Return (x, y) of the center of cell containing provided text 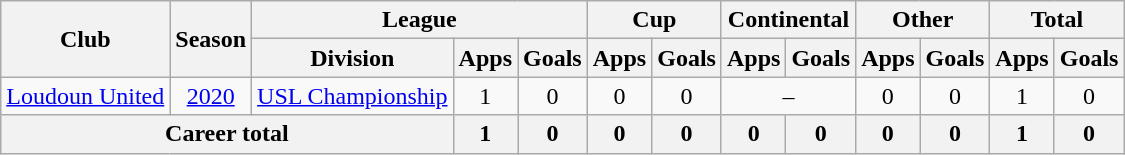
Loudoun United (86, 96)
Continental (788, 20)
Total (1057, 20)
2020 (211, 96)
Career total (227, 134)
Season (211, 39)
USL Championship (353, 96)
Club (86, 39)
Other (923, 20)
League (420, 20)
Division (353, 58)
Cup (654, 20)
– (788, 96)
